Return [X, Y] of the center of cell containing provided text 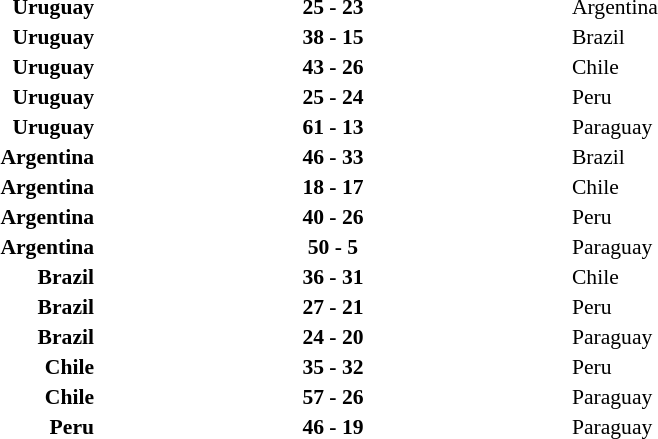
35 - 32 [333, 367]
27 - 21 [333, 307]
25 - 24 [333, 97]
61 - 13 [333, 127]
18 - 17 [333, 187]
57 - 26 [333, 397]
36 - 31 [333, 277]
43 - 26 [333, 67]
40 - 26 [333, 217]
38 - 15 [333, 37]
46 - 33 [333, 157]
50 - 5 [333, 247]
24 - 20 [333, 337]
